Search for the cell housing the specified text and yield its [x, y] center coordinate. 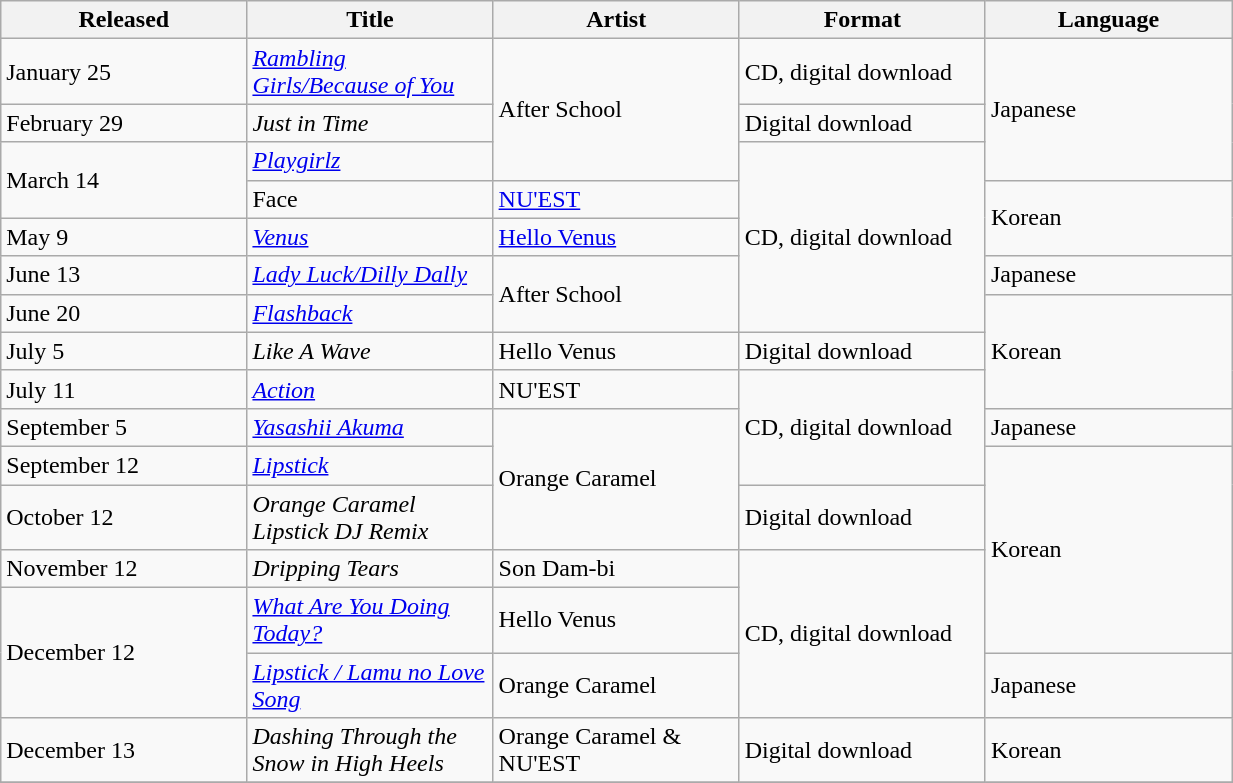
Rambling Girls/Because of You [370, 72]
Format [862, 20]
December 12 [124, 653]
December 13 [124, 750]
Released [124, 20]
September 5 [124, 427]
July 5 [124, 351]
November 12 [124, 569]
September 12 [124, 465]
Just in Time [370, 123]
Yasashii Akuma [370, 427]
October 12 [124, 516]
May 9 [124, 237]
Language [1108, 20]
Lipstick [370, 465]
Dashing Through the Snow in High Heels [370, 750]
Son Dam-bi [616, 569]
Orange Caramel & NU'EST [616, 750]
Title [370, 20]
March 14 [124, 180]
June 13 [124, 275]
January 25 [124, 72]
Face [370, 199]
Playgirlz [370, 161]
Lady Luck/Dilly Dally [370, 275]
June 20 [124, 313]
Orange Caramel Lipstick DJ Remix [370, 516]
Action [370, 389]
February 29 [124, 123]
July 11 [124, 389]
Dripping Tears [370, 569]
Like A Wave [370, 351]
Flashback [370, 313]
Venus [370, 237]
Lipstick / Lamu no Love Song [370, 686]
Artist [616, 20]
What Are You Doing Today? [370, 620]
